Detect which cell encompasses the target text, then output its (x, y) center coordinate. 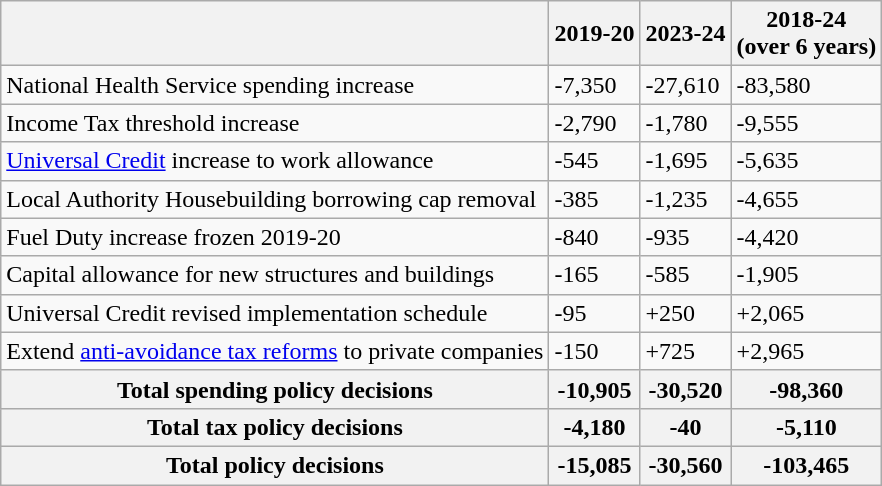
-15,085 (594, 465)
-10,905 (594, 389)
Extend anti-avoidance tax reforms to private companies (275, 351)
-83,580 (806, 85)
Total tax policy decisions (275, 427)
-4,420 (806, 237)
-1,780 (686, 123)
+250 (686, 313)
Fuel Duty increase frozen 2019-20 (275, 237)
-7,350 (594, 85)
-27,610 (686, 85)
2023-24 (686, 34)
-385 (594, 199)
-30,520 (686, 389)
-95 (594, 313)
2018-24(over 6 years) (806, 34)
-2,790 (594, 123)
National Health Service spending increase (275, 85)
+725 (686, 351)
-545 (594, 161)
-4,180 (594, 427)
-5,635 (806, 161)
-150 (594, 351)
-40 (686, 427)
Local Authority Housebuilding borrowing cap removal (275, 199)
-1,235 (686, 199)
Universal Credit increase to work allowance (275, 161)
-103,465 (806, 465)
+2,065 (806, 313)
-840 (594, 237)
2019-20 (594, 34)
-1,695 (686, 161)
Total spending policy decisions (275, 389)
-585 (686, 275)
+2,965 (806, 351)
-4,655 (806, 199)
-98,360 (806, 389)
-935 (686, 237)
Total policy decisions (275, 465)
-5,110 (806, 427)
Universal Credit revised implementation schedule (275, 313)
Capital allowance for new structures and buildings (275, 275)
-9,555 (806, 123)
-30,560 (686, 465)
Income Tax threshold increase (275, 123)
-165 (594, 275)
-1,905 (806, 275)
